Return the (x, y) coordinate for the center point of the cell that contains the specified text.  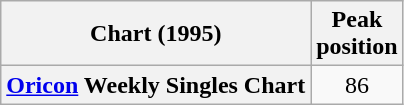
Oricon Weekly Singles Chart (156, 85)
Peakposition (357, 34)
86 (357, 85)
Chart (1995) (156, 34)
